Determine the [x, y] coordinate at the center of the cell enclosing the given text.  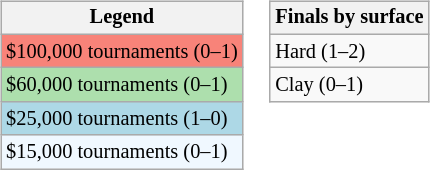
$25,000 tournaments (1–0) [122, 119]
Legend [122, 18]
Hard (1–2) [349, 51]
Finals by surface [349, 18]
$15,000 tournaments (0–1) [122, 152]
$60,000 tournaments (0–1) [122, 85]
Clay (0–1) [349, 85]
$100,000 tournaments (0–1) [122, 51]
